Scan for the cell matching the given text and deliver its (X, Y) coordinate at center. 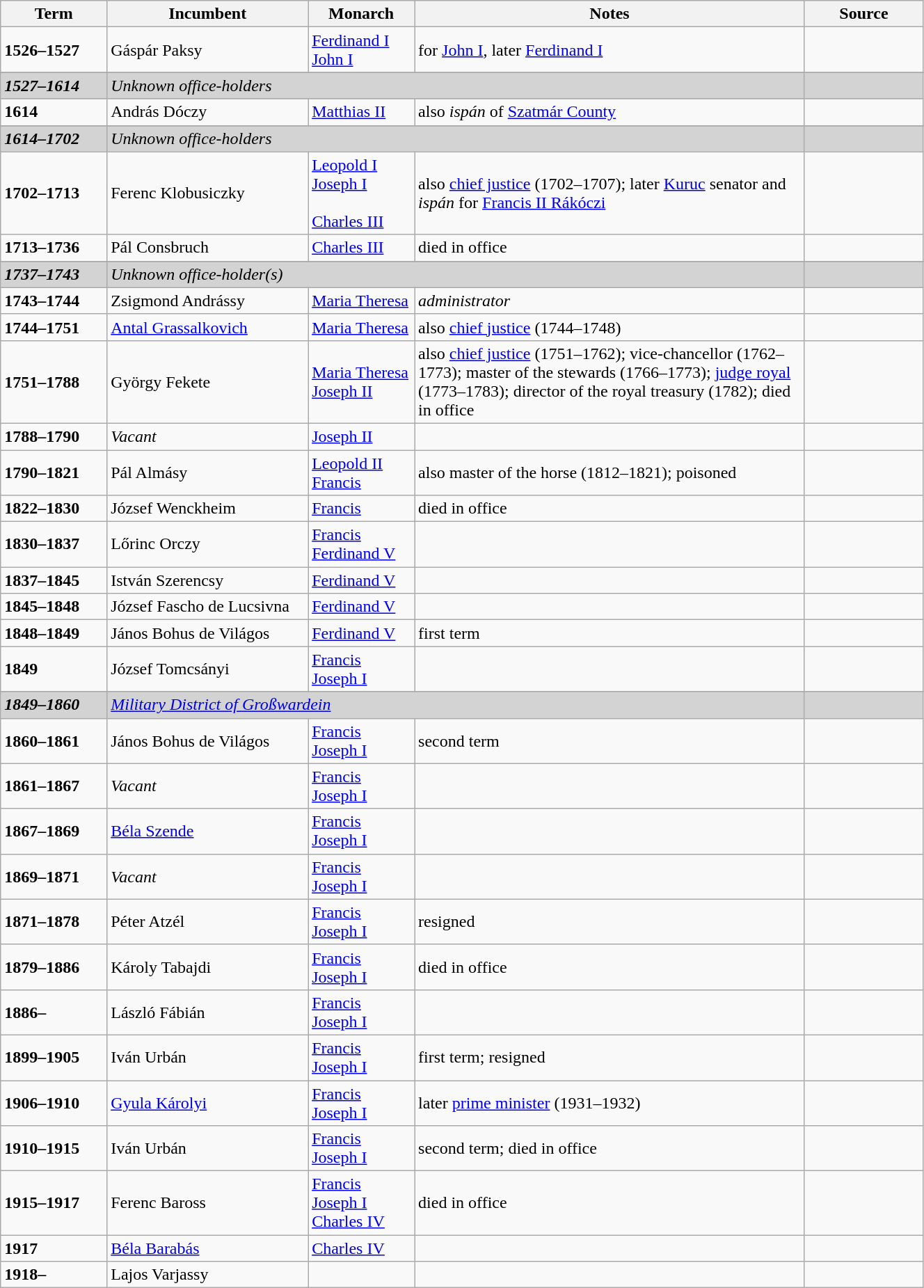
Lőrinc Orczy (207, 544)
Károly Tabajdi (207, 967)
István Szerencsy (207, 580)
Pál Almásy (207, 472)
1849–1860 (54, 705)
1751–1788 (54, 381)
Gáspár Paksy (207, 50)
1915–1917 (54, 1203)
resigned (610, 921)
Ferdinand IJohn I (362, 50)
1910–1915 (54, 1148)
first term; resigned (610, 1058)
1860–1861 (54, 740)
József Tomcsányi (207, 669)
1871–1878 (54, 921)
Charles IV (362, 1248)
FrancisFerdinand V (362, 544)
also chief justice (1702–1707); later Kuruc senator and ispán for Francis II Rákóczi (610, 193)
Gyula Károlyi (207, 1102)
1744–1751 (54, 327)
Ferenc Klobusiczky (207, 193)
Charles III (362, 248)
József Fascho de Lucsivna (207, 607)
1845–1848 (54, 607)
Péter Atzél (207, 921)
later prime minister (1931–1932) (610, 1102)
1918– (54, 1275)
András Dóczy (207, 112)
László Fábián (207, 1012)
second term; died in office (610, 1148)
1899–1905 (54, 1058)
1837–1845 (54, 580)
1743–1744 (54, 301)
1788–1790 (54, 436)
for John I, later Ferdinand I (610, 50)
1614–1702 (54, 138)
Francis (362, 509)
also chief justice (1744–1748) (610, 327)
also ispán of Szatmár County (610, 112)
1614 (54, 112)
1830–1837 (54, 544)
1867–1869 (54, 831)
1737–1743 (54, 274)
Francis Joseph ICharles IV (362, 1203)
administrator (610, 301)
also master of the horse (1812–1821); poisoned (610, 472)
Lajos Varjassy (207, 1275)
second term (610, 740)
Matthias II (362, 112)
1917 (54, 1248)
Monarch (362, 14)
1526–1527 (54, 50)
Military District of Großwardein (456, 705)
Maria TheresaJoseph II (362, 381)
Leopold IJoseph ICharles III (362, 193)
Term (54, 14)
Notes (610, 14)
Source (863, 14)
first term (610, 633)
1879–1886 (54, 967)
Zsigmond Andrássy (207, 301)
1713–1736 (54, 248)
1869–1871 (54, 877)
1822–1830 (54, 509)
1848–1849 (54, 633)
Pál Consbruch (207, 248)
Béla Szende (207, 831)
Unknown office-holder(s) (456, 274)
Ferenc Baross (207, 1203)
György Fekete (207, 381)
József Wenckheim (207, 509)
1849 (54, 669)
1861–1867 (54, 786)
1790–1821 (54, 472)
1702–1713 (54, 193)
1906–1910 (54, 1102)
Incumbent (207, 14)
Béla Barabás (207, 1248)
1886– (54, 1012)
Joseph II (362, 436)
Leopold IIFrancis (362, 472)
1527–1614 (54, 86)
Antal Grassalkovich (207, 327)
